Search for the cell housing the specified text and yield its (X, Y) center coordinate. 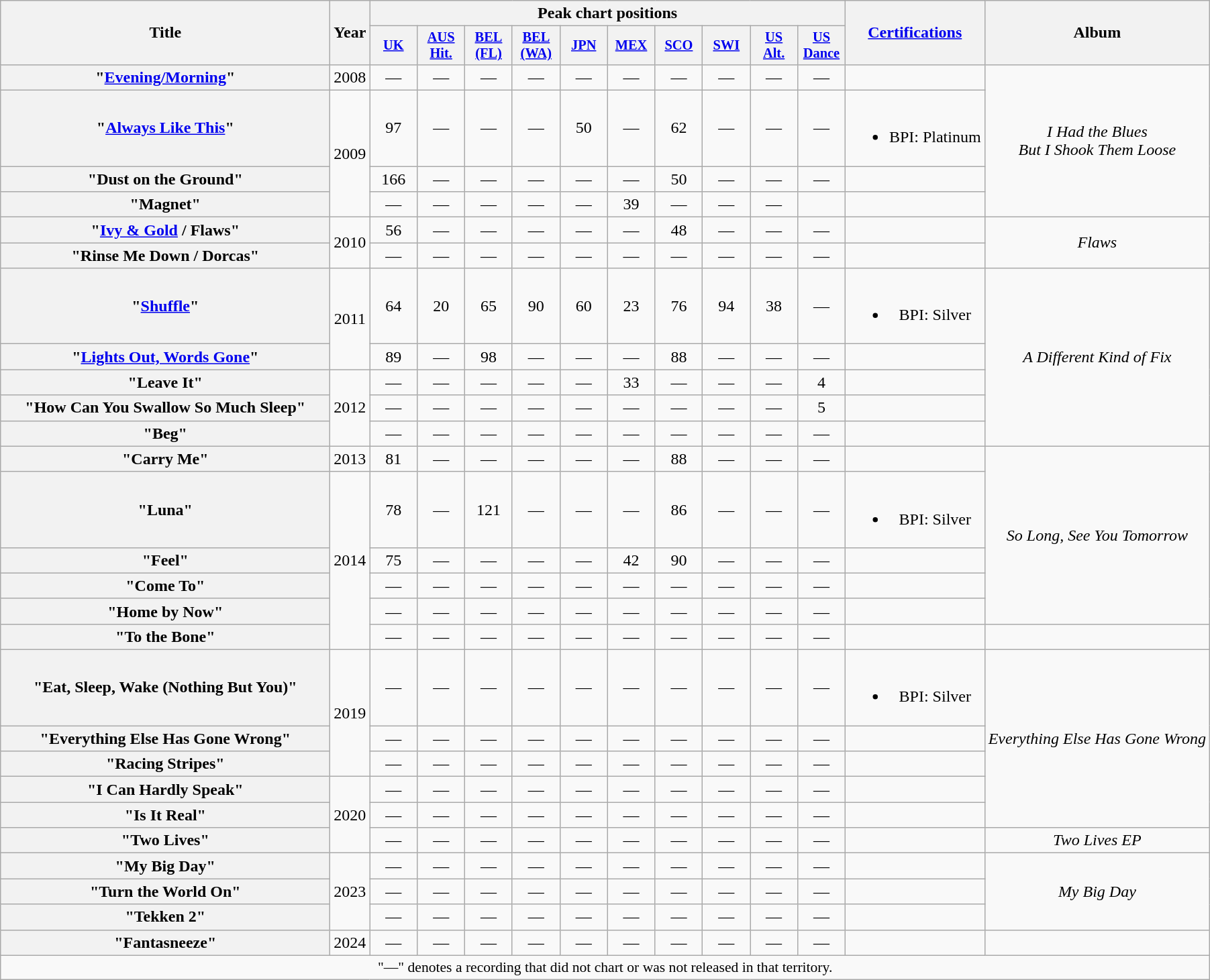
2013 (350, 459)
65 (489, 306)
JPN (584, 46)
42 (631, 560)
"Leave It" (165, 382)
BEL(FL) (489, 46)
78 (393, 510)
2023 (350, 891)
UK (393, 46)
2011 (350, 319)
AUSHit. (442, 46)
"Always Like This" (165, 129)
75 (393, 560)
2012 (350, 408)
Two Lives EP (1097, 840)
56 (393, 230)
"Everything Else Has Gone Wrong" (165, 739)
So Long, See You Tomorrow (1097, 535)
"Lights Out, Words Gone" (165, 357)
"To the Bone" (165, 637)
"Is It Real" (165, 815)
23 (631, 306)
98 (489, 357)
"Tekken 2" (165, 917)
"Dust on the Ground" (165, 179)
"I Can Hardly Speak" (165, 790)
"Racing Stripes" (165, 764)
2019 (350, 714)
USAlt. (774, 46)
"Evening/Morning" (165, 77)
Year (350, 33)
"Luna" (165, 510)
"Beg" (165, 433)
MEX (631, 46)
"My Big Day" (165, 866)
2008 (350, 77)
20 (442, 306)
89 (393, 357)
33 (631, 382)
62 (679, 129)
97 (393, 129)
Title (165, 33)
121 (489, 510)
"Rinse Me Down / Dorcas" (165, 256)
94 (726, 306)
2020 (350, 815)
"Two Lives" (165, 840)
"How Can You Swallow So Much Sleep" (165, 408)
39 (631, 205)
"Eat, Sleep, Wake (Nothing But You)" (165, 688)
I Had the BluesBut I Shook Them Loose (1097, 141)
"Come To" (165, 586)
81 (393, 459)
38 (774, 306)
"Home by Now" (165, 611)
"—" denotes a recording that did not chart or was not released in that territory. (605, 967)
86 (679, 510)
48 (679, 230)
"Shuffle" (165, 306)
My Big Day (1097, 891)
2014 (350, 561)
60 (584, 306)
Flaws (1097, 243)
166 (393, 179)
BPI: Platinum (915, 129)
5 (821, 408)
"Magnet" (165, 205)
64 (393, 306)
SWI (726, 46)
A Different Kind of Fix (1097, 357)
BEL(WA) (536, 46)
USDance (821, 46)
Album (1097, 33)
2009 (350, 154)
"Turn the World On" (165, 891)
Peak chart positions (608, 13)
4 (821, 382)
2010 (350, 243)
76 (679, 306)
2024 (350, 942)
"Fantasneeze" (165, 942)
Everything Else Has Gone Wrong (1097, 739)
"Feel" (165, 560)
Certifications (915, 33)
"Carry Me" (165, 459)
SCO (679, 46)
"Ivy & Gold / Flaws" (165, 230)
